Scan for the cell matching the given text and deliver its (X, Y) coordinate at center. 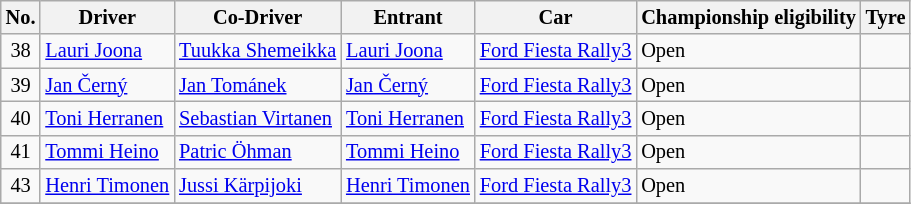
No. (21, 17)
Jan Tománek (258, 85)
Tyre (886, 17)
Entrant (408, 17)
Patric Öhman (258, 152)
39 (21, 85)
Co-Driver (258, 17)
Driver (107, 17)
Jussi Kärpijoki (258, 186)
41 (21, 152)
40 (21, 118)
38 (21, 51)
43 (21, 186)
Car (556, 17)
Tuukka Shemeikka (258, 51)
Sebastian Virtanen (258, 118)
Championship eligibility (748, 17)
